Pinpoint the cell where the given text exists, returning its [X, Y] midpoint coordinate. 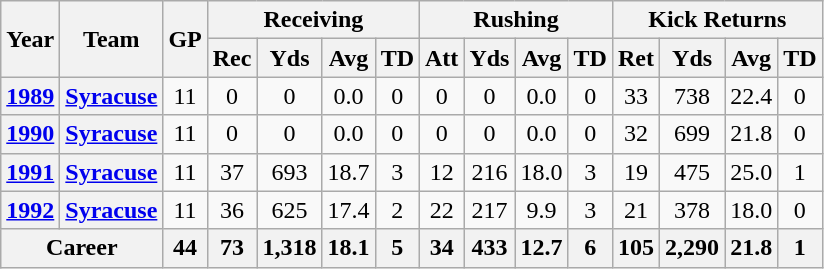
2,290 [692, 248]
Ret [636, 58]
19 [636, 172]
217 [490, 210]
1989 [30, 96]
44 [185, 248]
1990 [30, 134]
21 [636, 210]
378 [692, 210]
6 [590, 248]
699 [692, 134]
Kick Returns [717, 20]
105 [636, 248]
1992 [30, 210]
9.9 [542, 210]
GP [185, 39]
738 [692, 96]
1991 [30, 172]
33 [636, 96]
34 [442, 248]
1,318 [290, 248]
475 [692, 172]
Year [30, 39]
216 [490, 172]
433 [490, 248]
36 [232, 210]
Rushing [516, 20]
Att [442, 58]
18.7 [348, 172]
25.0 [752, 172]
18.1 [348, 248]
625 [290, 210]
693 [290, 172]
73 [232, 248]
17.4 [348, 210]
Rec [232, 58]
5 [397, 248]
Career [82, 248]
Team [112, 39]
32 [636, 134]
37 [232, 172]
2 [397, 210]
22 [442, 210]
12 [442, 172]
22.4 [752, 96]
12.7 [542, 248]
Receiving [313, 20]
